Capture the cell that displays the provided text and extract its [x, y] central coordinate. 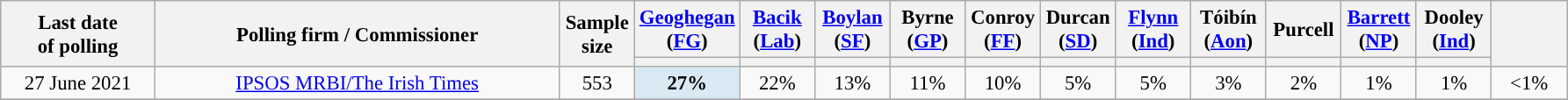
11% [928, 83]
Purcell [1304, 30]
Conroy (FF) [1003, 30]
2% [1304, 83]
13% [853, 83]
Geoghegan (FG) [687, 30]
Polling firm / Commissioner [357, 33]
IPSOS MRBI/The Irish Times [357, 83]
27 June 2021 [78, 83]
27% [687, 83]
Tóibín (Aon) [1229, 30]
10% [1003, 83]
Last dateof polling [78, 33]
553 [597, 83]
Bacik (Lab) [777, 30]
Flynn (Ind) [1153, 30]
22% [777, 83]
Barrett (NP) [1379, 30]
Byrne (GP) [928, 30]
Dooley (Ind) [1454, 30]
<1% [1529, 83]
Boylan (SF) [853, 30]
Durcan (SD) [1078, 30]
3% [1229, 83]
Samplesize [597, 33]
